Identify which cell holds the provided text, then report its [x, y] central coordinate. 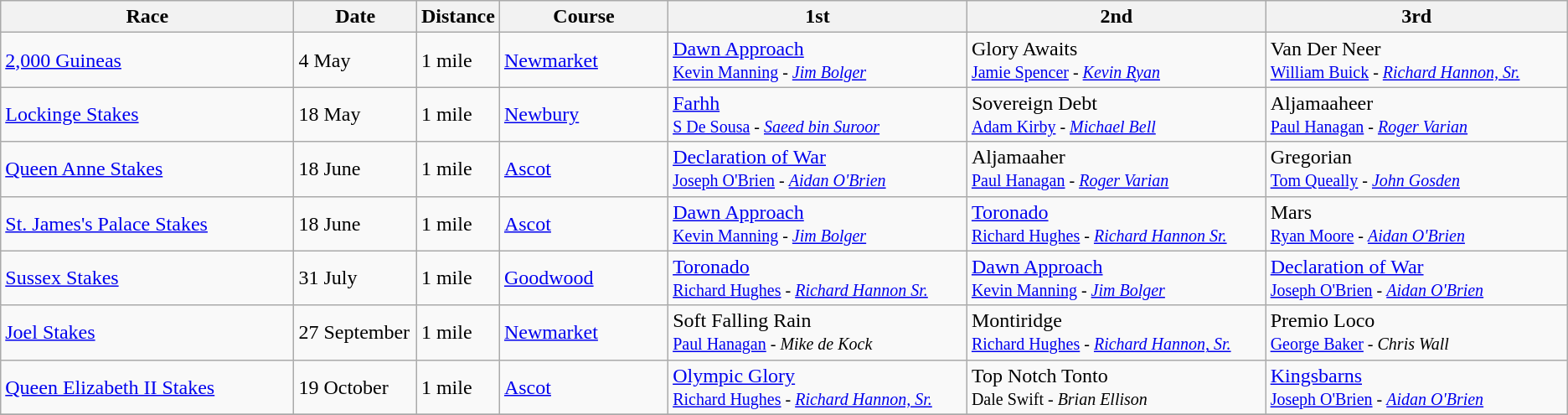
Van Der NeerWilliam Buick - Richard Hannon, Sr. [1416, 60]
St. James's Palace Stakes [147, 223]
Sussex Stakes [147, 278]
Newbury [583, 114]
Course [583, 17]
Premio LocoGeorge Baker - Chris Wall [1416, 332]
Glory AwaitsJamie Spencer - Kevin Ryan [1116, 60]
Lockinge Stakes [147, 114]
Queen Anne Stakes [147, 169]
4 May [355, 60]
AljamaaheerPaul Hanagan - Roger Varian [1416, 114]
2nd [1116, 17]
Date [355, 17]
MarsRyan Moore - Aidan O'Brien [1416, 223]
Soft Falling RainPaul Hanagan - Mike de Kock [818, 332]
KingsbarnsJoseph O'Brien - Aidan O'Brien [1416, 387]
Top Notch TontoDale Swift - Brian Ellison [1116, 387]
3rd [1416, 17]
Queen Elizabeth II Stakes [147, 387]
Distance [457, 17]
1st [818, 17]
GregorianTom Queally - John Gosden [1416, 169]
27 September [355, 332]
MontiridgeRichard Hughes - Richard Hannon, Sr. [1116, 332]
18 May [355, 114]
Joel Stakes [147, 332]
19 October [355, 387]
2,000 Guineas [147, 60]
Olympic GloryRichard Hughes - Richard Hannon, Sr. [818, 387]
FarhhS De Sousa - Saeed bin Suroor [818, 114]
Sovereign DebtAdam Kirby - Michael Bell [1116, 114]
Goodwood [583, 278]
AljamaaherPaul Hanagan - Roger Varian [1116, 169]
Race [147, 17]
31 July [355, 278]
